Output the [X, Y] coordinate of the center of the cell containing the given text.  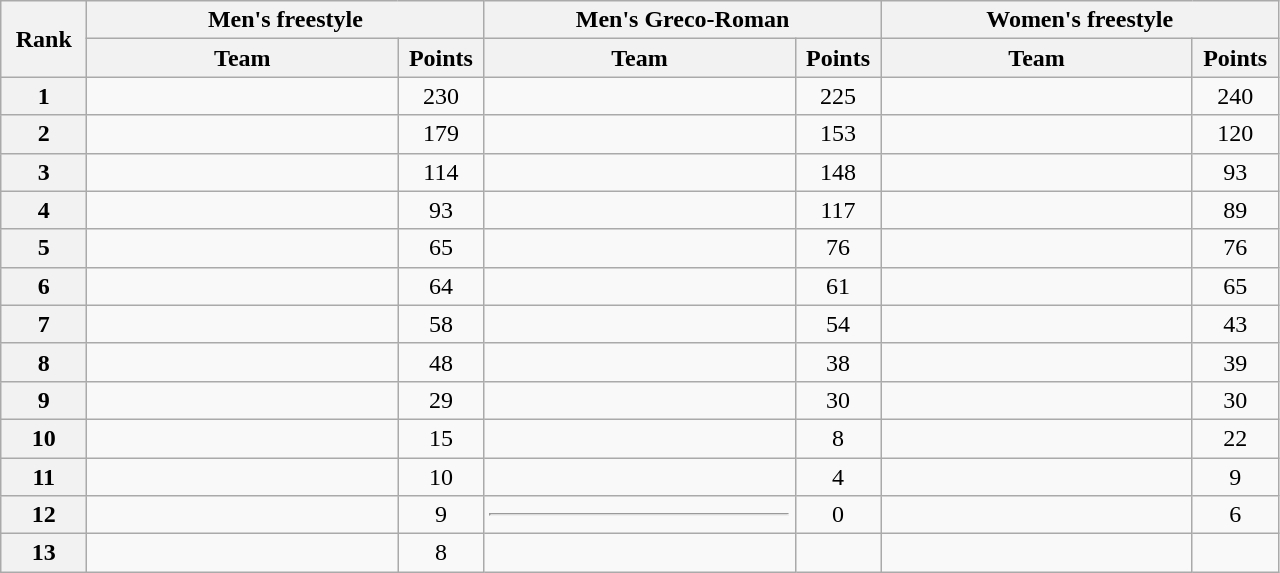
61 [838, 286]
Women's freestyle [1080, 20]
1 [44, 96]
153 [838, 134]
13 [44, 553]
12 [44, 515]
Men's Greco-Roman [682, 20]
179 [441, 134]
43 [1235, 324]
Rank [44, 39]
230 [441, 96]
11 [44, 477]
120 [1235, 134]
15 [441, 438]
Men's freestyle [286, 20]
7 [44, 324]
114 [441, 172]
240 [1235, 96]
225 [838, 96]
2 [44, 134]
0 [838, 515]
29 [441, 400]
64 [441, 286]
148 [838, 172]
89 [1235, 210]
39 [1235, 362]
22 [1235, 438]
38 [838, 362]
58 [441, 324]
48 [441, 362]
117 [838, 210]
54 [838, 324]
5 [44, 248]
3 [44, 172]
